Find where the given text appears and provide that cell's center as [X, Y] coordinate. 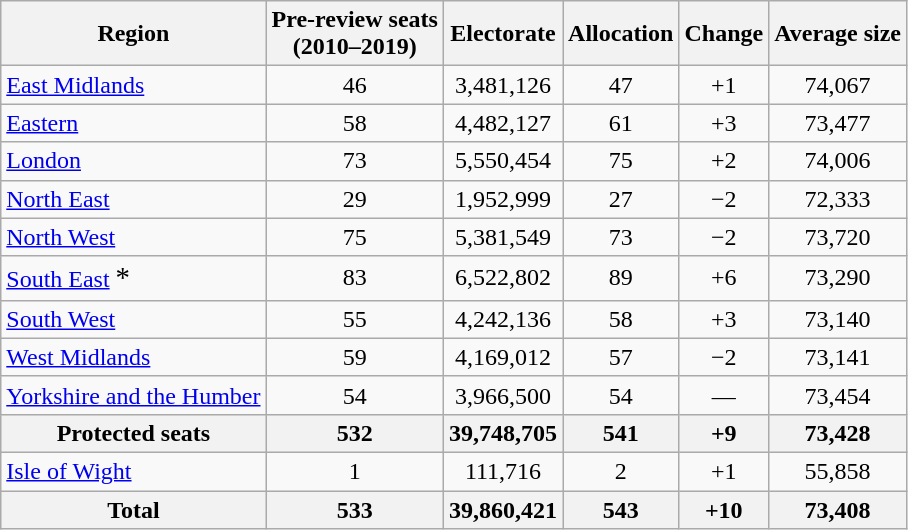
3,481,126 [502, 85]
6,522,802 [502, 278]
61 [621, 123]
57 [621, 357]
+6 [724, 278]
59 [354, 357]
541 [621, 433]
27 [621, 199]
+9 [724, 433]
111,716 [502, 471]
73,141 [838, 357]
Allocation [621, 34]
Total [134, 509]
1,952,999 [502, 199]
89 [621, 278]
73,454 [838, 395]
1 [354, 471]
+2 [724, 161]
73,140 [838, 319]
East Midlands [134, 85]
Yorkshire and the Humber [134, 395]
London [134, 161]
5,550,454 [502, 161]
Protected seats [134, 433]
Eastern [134, 123]
73,428 [838, 433]
73,720 [838, 237]
55,858 [838, 471]
73,408 [838, 509]
532 [354, 433]
North West [134, 237]
2 [621, 471]
3,966,500 [502, 395]
5,381,549 [502, 237]
83 [354, 278]
Change [724, 34]
Region [134, 34]
543 [621, 509]
South East * [134, 278]
39,860,421 [502, 509]
55 [354, 319]
4,169,012 [502, 357]
Average size [838, 34]
47 [621, 85]
72,333 [838, 199]
73,477 [838, 123]
74,067 [838, 85]
North East [134, 199]
73,290 [838, 278]
29 [354, 199]
46 [354, 85]
39,748,705 [502, 433]
West Midlands [134, 357]
Electorate [502, 34]
4,242,136 [502, 319]
— [724, 395]
533 [354, 509]
+10 [724, 509]
4,482,127 [502, 123]
Isle of Wight [134, 471]
74,006 [838, 161]
Pre-review seats(2010–2019) [354, 34]
South West [134, 319]
